Search for the cell housing the specified text and yield its [x, y] center coordinate. 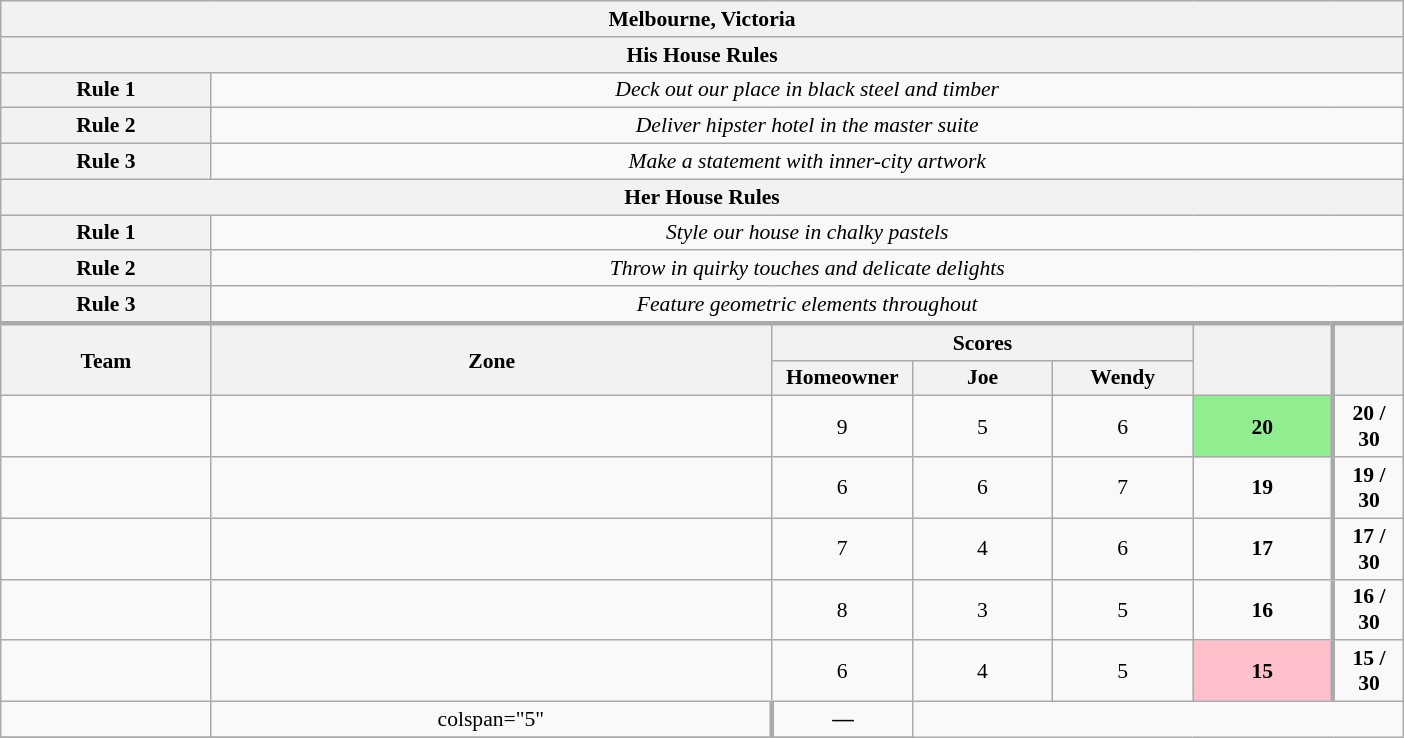
15 [1263, 672]
Zone [492, 360]
20 [1263, 426]
Melbourne, Victoria [702, 19]
17 [1263, 548]
Team [106, 360]
8 [842, 610]
Feature geometric elements throughout [807, 304]
Her House Rules [702, 197]
Joe [982, 378]
Make a statement with inner-city artwork [807, 162]
16 / 30 [1368, 610]
Wendy [1123, 378]
3 [982, 610]
Scores [982, 342]
His House Rules [702, 55]
17 / 30 [1368, 548]
Throw in quirky touches and delicate delights [807, 269]
colspan="5" [492, 720]
16 [1263, 610]
15 / 30 [1368, 672]
19 / 30 [1368, 488]
9 [842, 426]
19 [1263, 488]
Deck out our place in black steel and timber [807, 90]
Homeowner [842, 378]
20 / 30 [1368, 426]
Deliver hipster hotel in the master suite [807, 126]
Style our house in chalky pastels [807, 233]
— [842, 720]
